Pinpoint the cell where the given text exists, returning its (x, y) midpoint coordinate. 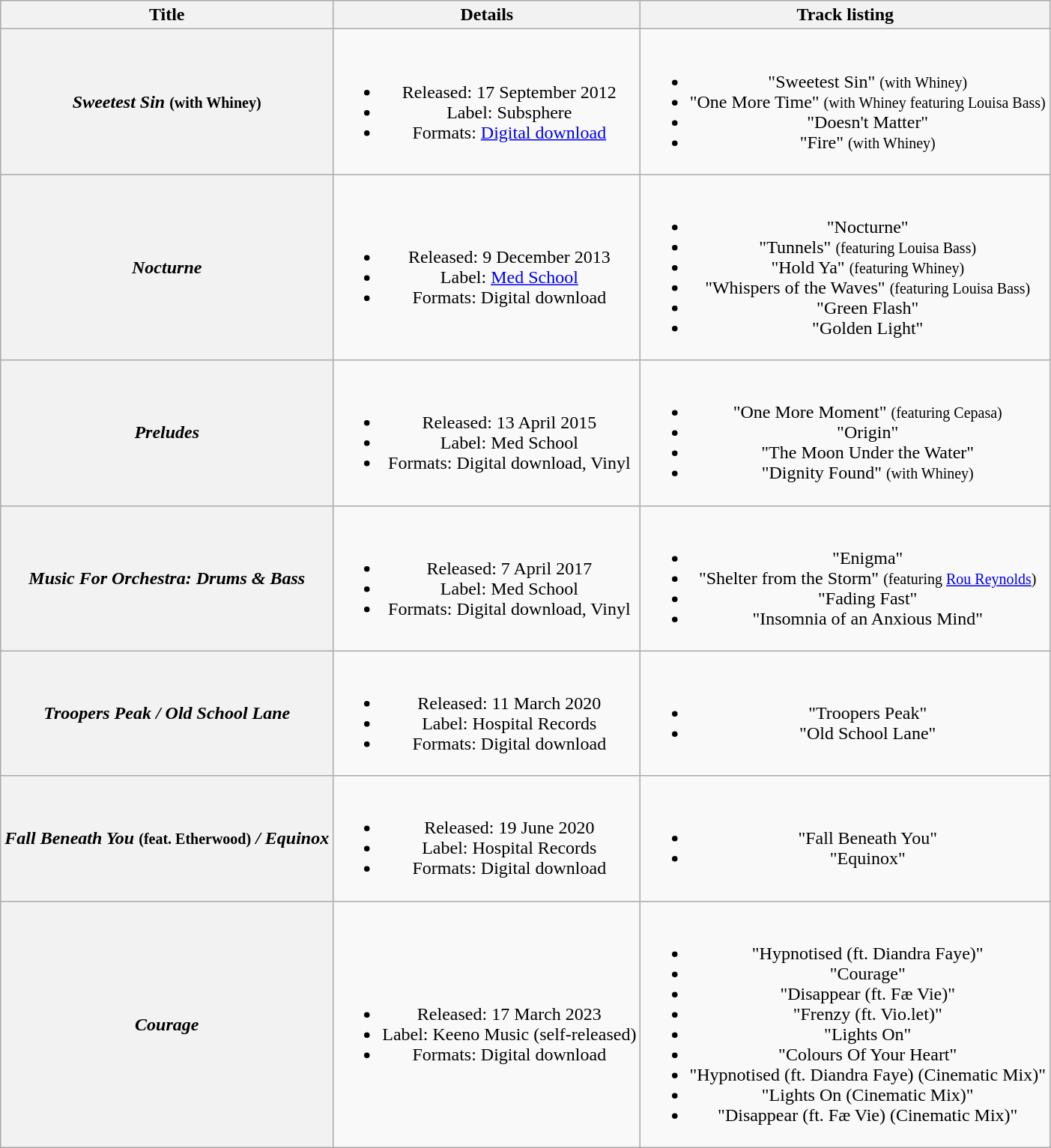
Preludes (167, 433)
Track listing (845, 15)
Details (487, 15)
Released: 11 March 2020Label: Hospital RecordsFormats: Digital download (487, 713)
"Fall Beneath You""Equinox" (845, 839)
"One More Moment" (featuring Cepasa)"Origin""The Moon Under the Water""Dignity Found" (with Whiney) (845, 433)
Troopers Peak / Old School Lane (167, 713)
Released: 17 September 2012Label: SubsphereFormats: Digital download (487, 102)
"Sweetest Sin" (with Whiney)"One More Time" (with Whiney featuring Louisa Bass)"Doesn't Matter""Fire" (with Whiney) (845, 102)
Released: 19 June 2020Label: Hospital RecordsFormats: Digital download (487, 839)
"Enigma""Shelter from the Storm" (featuring Rou Reynolds)"Fading Fast""Insomnia of an Anxious Mind" (845, 578)
"Troopers Peak""Old School Lane" (845, 713)
Music For Orchestra: Drums & Bass (167, 578)
Released: 7 April 2017Label: Med SchoolFormats: Digital download, Vinyl (487, 578)
Fall Beneath You (feat. Etherwood) / Equinox (167, 839)
Released: 13 April 2015Label: Med SchoolFormats: Digital download, Vinyl (487, 433)
Title (167, 15)
Sweetest Sin (with Whiney) (167, 102)
Courage (167, 1024)
Nocturne (167, 267)
"Nocturne""Tunnels" (featuring Louisa Bass)"Hold Ya" (featuring Whiney)"Whispers of the Waves" (featuring Louisa Bass)"Green Flash""Golden Light" (845, 267)
Released: 17 March 2023Label: Keeno Music (self-released)Formats: Digital download (487, 1024)
Released: 9 December 2013Label: Med SchoolFormats: Digital download (487, 267)
